Return [X, Y] of the center of cell containing provided text 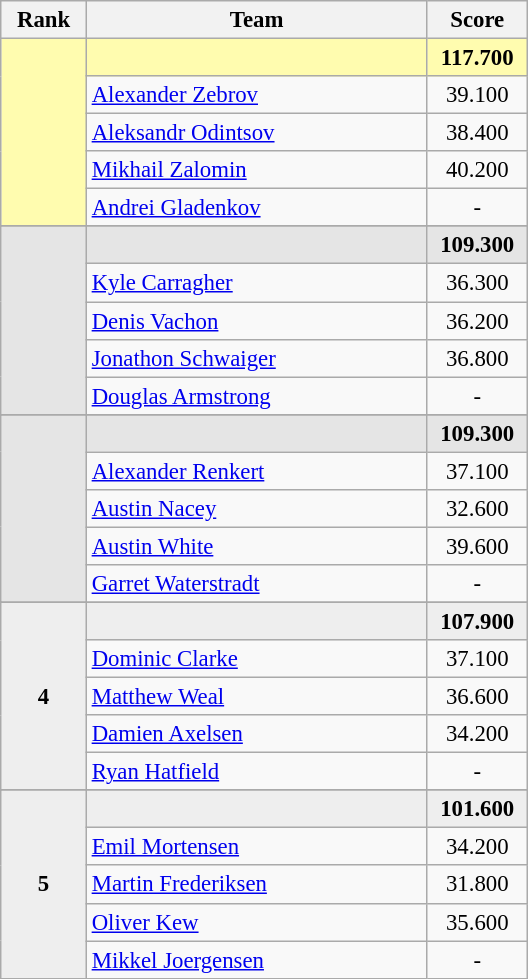
36.600 [478, 697]
36.200 [478, 321]
Damien Axelsen [256, 734]
101.600 [478, 809]
35.600 [478, 922]
Martin Frederiksen [256, 885]
Douglas Armstrong [256, 396]
Austin White [256, 546]
40.200 [478, 170]
Team [256, 20]
39.600 [478, 546]
Austin Nacey [256, 509]
107.900 [478, 621]
36.800 [478, 358]
31.800 [478, 885]
5 [44, 884]
Alexander Renkert [256, 471]
Oliver Kew [256, 922]
Mikhail Zalomin [256, 170]
Andrei Gladenkov [256, 208]
Ryan Hatfield [256, 772]
117.700 [478, 58]
39.100 [478, 95]
36.300 [478, 283]
Score [478, 20]
38.400 [478, 133]
Mikkel Joergensen [256, 960]
Aleksandr Odintsov [256, 133]
4 [44, 696]
Jonathon Schwaiger [256, 358]
Dominic Clarke [256, 659]
Emil Mortensen [256, 847]
Garret Waterstradt [256, 584]
Rank [44, 20]
Alexander Zebrov [256, 95]
32.600 [478, 509]
Matthew Weal [256, 697]
Denis Vachon [256, 321]
Kyle Carragher [256, 283]
